From the cell containing the given text, extract its center point as [X, Y] coordinate. 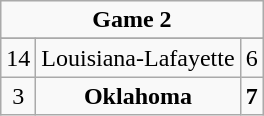
3 [18, 96]
Game 2 [132, 20]
14 [18, 58]
6 [252, 58]
Oklahoma [138, 96]
7 [252, 96]
Louisiana-Lafayette [138, 58]
